Find where the given text appears and provide that cell's center as [X, Y] coordinate. 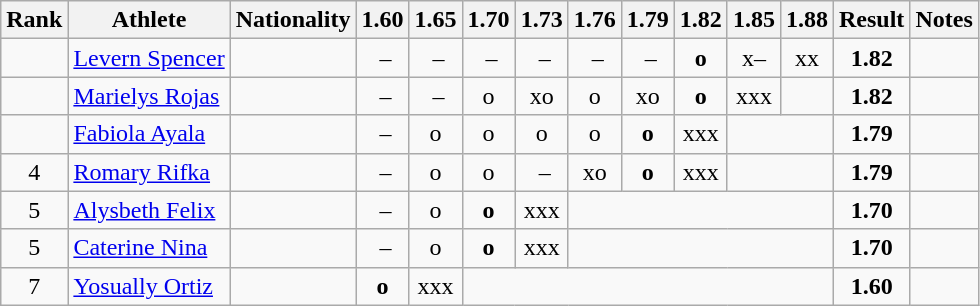
Fabiola Ayala [149, 134]
4 [34, 172]
Levern Spencer [149, 58]
Athlete [149, 20]
Caterine Nina [149, 248]
Notes [944, 20]
1.88 [806, 20]
1.76 [594, 20]
Yosually Ortiz [149, 286]
Result [871, 20]
x– [754, 58]
1.73 [542, 20]
Romary Rifka [149, 172]
7 [34, 286]
xx [806, 58]
Alysbeth Felix [149, 210]
1.85 [754, 20]
Nationality [293, 20]
Rank [34, 20]
1.65 [436, 20]
Marielys Rojas [149, 96]
